Provide the (x, y) coordinate of the cell's center where the given text is located.  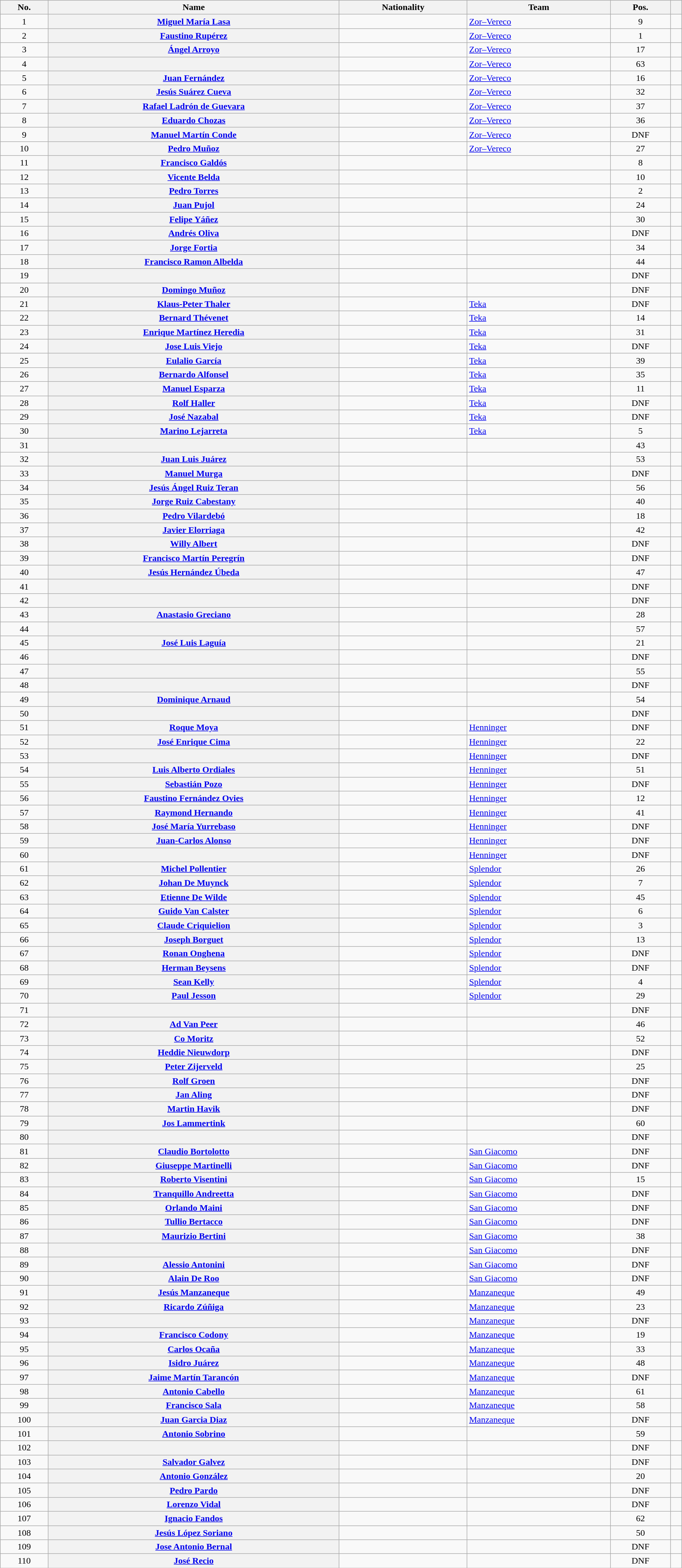
Javier Elorriaga (194, 530)
78 (24, 1109)
64 (24, 911)
Faustino Rupérez (194, 36)
Rolf Haller (194, 403)
Ad Van Peer (194, 1024)
Heddie Nieuwdorp (194, 1052)
Martin Havik (194, 1109)
65 (24, 925)
Pedro Pardo (194, 1490)
Francisco Martín Peregrín (194, 558)
74 (24, 1052)
70 (24, 996)
Anastasio Greciano (194, 614)
Jos Lammertink (194, 1123)
Manuel Esparza (194, 388)
Team (538, 7)
Jorge Ruiz Cabestany (194, 502)
85 (24, 1208)
Manuel Murga (194, 473)
Felipe Yáñez (194, 219)
Pedro Vilardebó (194, 516)
Raymond Hernando (194, 812)
Tranquillo Andreetta (194, 1194)
Juan Fernández (194, 78)
Francisco Ramon Albelda (194, 262)
91 (24, 1292)
Etienne De Wilde (194, 897)
Pedro Muñoz (194, 148)
Ignacio Fandos (194, 1518)
Ángel Arroyo (194, 50)
José María Yurrebaso (194, 826)
Miguel María Lasa (194, 22)
106 (24, 1504)
100 (24, 1420)
Co Moritz (194, 1038)
107 (24, 1518)
Claude Criquielion (194, 925)
69 (24, 982)
Maurizio Bertini (194, 1236)
73 (24, 1038)
103 (24, 1462)
Paul Jesson (194, 996)
Francisco Codony (194, 1335)
Juan Luis Juárez (194, 459)
Jose Luis Viejo (194, 346)
101 (24, 1434)
Rafael Ladrón de Guevara (194, 106)
Antonio González (194, 1476)
Francisco Sala (194, 1405)
Michel Pollentier (194, 869)
Jesús López Soriano (194, 1533)
Vicente Belda (194, 177)
Francisco Galdós (194, 163)
104 (24, 1476)
Sean Kelly (194, 982)
Alain De Roo (194, 1278)
Bernardo Alfonsel (194, 374)
81 (24, 1151)
Jesús Suárez Cueva (194, 92)
66 (24, 939)
Lorenzo Vidal (194, 1504)
92 (24, 1306)
80 (24, 1137)
Antonio Cabello (194, 1391)
Faustino Fernández Ovies (194, 798)
Juan Garcia Diaz (194, 1420)
76 (24, 1081)
Roque Moya (194, 728)
Willy Albert (194, 544)
93 (24, 1321)
Antonio Sobrino (194, 1434)
José Recio (194, 1561)
95 (24, 1349)
Peter Zijerveld (194, 1066)
Manuel Martín Conde (194, 134)
71 (24, 1010)
Guido Van Calster (194, 911)
102 (24, 1448)
88 (24, 1250)
Jaime Martín Tarancón (194, 1377)
109 (24, 1547)
Nationality (403, 7)
José Nazabal (194, 417)
86 (24, 1222)
Juan-Carlos Alonso (194, 840)
108 (24, 1533)
96 (24, 1363)
83 (24, 1180)
Sebastián Pozo (194, 784)
67 (24, 954)
82 (24, 1165)
Giuseppe Martinelli (194, 1165)
José Enrique Cima (194, 742)
Alessio Antonini (194, 1264)
89 (24, 1264)
75 (24, 1066)
Joseph Borguet (194, 939)
Rolf Groen (194, 1081)
Johan De Muynck (194, 883)
Herman Beysens (194, 968)
77 (24, 1095)
Carlos Ocaña (194, 1349)
110 (24, 1561)
Pedro Torres (194, 191)
Ricardo Zúñiga (194, 1306)
José Luis Laguía (194, 643)
Luis Alberto Ordiales (194, 770)
Roberto Visentini (194, 1180)
Juan Pujol (194, 205)
Isidro Juárez (194, 1363)
Dominique Arnaud (194, 699)
79 (24, 1123)
Jorge Fortia (194, 247)
105 (24, 1490)
97 (24, 1377)
Pos. (640, 7)
87 (24, 1236)
No. (24, 7)
Orlando Maini (194, 1208)
Jesús Manzaneque (194, 1292)
Enrique Martínez Heredia (194, 332)
94 (24, 1335)
Marino Lejarreta (194, 431)
Jesús Ángel Ruiz Teran (194, 488)
72 (24, 1024)
Jesús Hernández Úbeda (194, 572)
Ronan Onghena (194, 954)
Jose Antonio Bernal (194, 1547)
98 (24, 1391)
68 (24, 968)
Tullio Bertacco (194, 1222)
Klaus-Peter Thaler (194, 304)
99 (24, 1405)
Bernard Thévenet (194, 318)
Eduardo Chozas (194, 120)
90 (24, 1278)
Salvador Galvez (194, 1462)
Domingo Muñoz (194, 290)
Name (194, 7)
Claudio Bortolotto (194, 1151)
Jan Aling (194, 1095)
Eulalio García (194, 360)
84 (24, 1194)
Andrés Oliva (194, 233)
